Return the (X, Y) coordinate for the center point of the cell that contains the specified text.  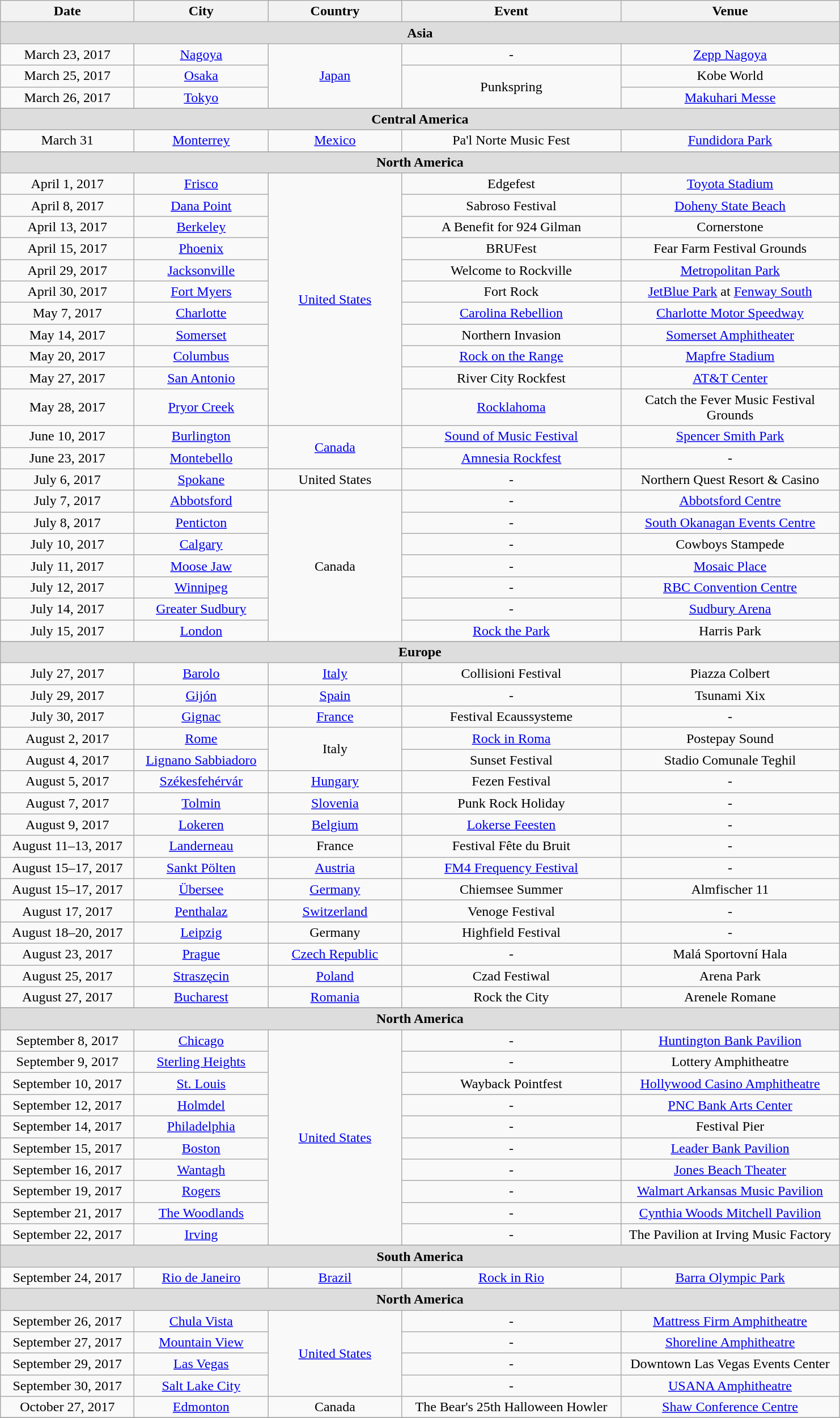
June 10, 2017 (67, 436)
Mattress Firm Amphitheatre (730, 1321)
Rock in Roma (511, 738)
Rome (201, 738)
Sunset Festival (511, 760)
Chiemsee Summer (511, 889)
Mexico (335, 141)
South Okanagan Events Centre (730, 523)
Székesfehérvár (201, 782)
Edmonton (201, 1407)
Cynthia Woods Mitchell Pavilion (730, 1213)
Gijón (201, 695)
Romania (335, 997)
July 10, 2017 (67, 544)
Piazza Colbert (730, 674)
May 20, 2017 (67, 356)
Dana Point (201, 205)
Amnesia Rockfest (511, 458)
Tokyo (201, 97)
Mapfre Stadium (730, 356)
Jacksonville (201, 270)
Walmart Arkansas Music Pavilion (730, 1191)
Czech Republic (335, 954)
Punk Rock Holiday (511, 803)
Switzerland (335, 911)
Fort Myers (201, 292)
Fezen Festival (511, 782)
July 8, 2017 (67, 523)
September 14, 2017 (67, 1127)
Venue (730, 11)
Rogers (201, 1191)
Poland (335, 975)
The Bear's 25th Halloween Howler (511, 1407)
Venoge Festival (511, 911)
July 11, 2017 (67, 566)
Charlotte Motor Speedway (730, 313)
St. Louis (201, 1084)
April 13, 2017 (67, 227)
Barra Olympic Park (730, 1277)
Wantagh (201, 1170)
PNC Bank Arts Center (730, 1105)
Wayback Pointfest (511, 1084)
Punkspring (511, 87)
Event (511, 11)
Festival Fête du Bruit (511, 846)
Sterling Heights (201, 1062)
Moose Jaw (201, 566)
River City Rockfest (511, 378)
San Antonio (201, 378)
Charlotte (201, 313)
Lottery Amphitheatre (730, 1062)
April 30, 2017 (67, 292)
Leipzig (201, 932)
March 25, 2017 (67, 76)
September 16, 2017 (67, 1170)
Carolina Rebellion (511, 313)
April 15, 2017 (67, 248)
September 22, 2017 (67, 1234)
Somerset Amphitheater (730, 335)
Arenele Romane (730, 997)
Czad Festiwal (511, 975)
June 23, 2017 (67, 458)
Sound of Music Festival (511, 436)
Makuhari Messe (730, 97)
Zepp Nagoya (730, 54)
Leader Bank Pavilion (730, 1148)
City (201, 11)
September 30, 2017 (67, 1386)
Osaka (201, 76)
Prague (201, 954)
Berkeley (201, 227)
Bucharest (201, 997)
July 30, 2017 (67, 717)
A Benefit for 924 Gilman (511, 227)
Somerset (201, 335)
Monterrey (201, 141)
Sabroso Festival (511, 205)
Jones Beach Theater (730, 1170)
JetBlue Park at Fenway South (730, 292)
Date (67, 11)
August 23, 2017 (67, 954)
July 7, 2017 (67, 501)
Northern Quest Resort & Casino (730, 479)
September 10, 2017 (67, 1084)
September 19, 2017 (67, 1191)
Salt Lake City (201, 1386)
August 25, 2017 (67, 975)
Abbotsford Centre (730, 501)
The Woodlands (201, 1213)
Asia (420, 33)
Mountain View (201, 1343)
Central America (420, 119)
Downtown Las Vegas Events Center (730, 1364)
Rio de Janeiro (201, 1277)
Lignano Sabbiadoro (201, 760)
Shaw Conference Centre (730, 1407)
Postepay Sound (730, 738)
Chicago (201, 1041)
Sankt Pölten (201, 868)
Fundidora Park (730, 141)
Penthalaz (201, 911)
July 15, 2017 (67, 631)
Chula Vista (201, 1321)
Rock the Park (511, 631)
Rocklahoma (511, 407)
August 17, 2017 (67, 911)
Malá Sportovní Hala (730, 954)
March 31 (67, 141)
September 24, 2017 (67, 1277)
September 21, 2017 (67, 1213)
Welcome to Rockville (511, 270)
Collisioni Festival (511, 674)
Country (335, 11)
Spencer Smith Park (730, 436)
South America (420, 1256)
Cowboys Stampede (730, 544)
Catch the Fever Music Festival Grounds (730, 407)
Shoreline Amphitheatre (730, 1343)
Stadio Comunale Teghil (730, 760)
Holmdel (201, 1105)
Toyota Stadium (730, 184)
July 14, 2017 (67, 609)
Europe (420, 652)
Metropolitan Park (730, 270)
Lokeren (201, 825)
RBC Convention Centre (730, 587)
Burlington (201, 436)
FM4 Frequency Festival (511, 868)
March 23, 2017 (67, 54)
Belgium (335, 825)
Winnipeg (201, 587)
Boston (201, 1148)
Austria (335, 868)
Hollywood Casino Amphitheatre (730, 1084)
Lokerse Feesten (511, 825)
Harris Park (730, 631)
Arena Park (730, 975)
Pryor Creek (201, 407)
Northern Invasion (511, 335)
Fear Farm Festival Grounds (730, 248)
Brazil (335, 1277)
August 9, 2017 (67, 825)
Pa'l Norte Music Fest (511, 141)
Montebello (201, 458)
May 14, 2017 (67, 335)
Las Vegas (201, 1364)
Übersee (201, 889)
September 26, 2017 (67, 1321)
August 18–20, 2017 (67, 932)
July 29, 2017 (67, 695)
Abbotsford (201, 501)
Japan (335, 76)
July 27, 2017 (67, 674)
Philadelphia (201, 1127)
Tsunami Xix (730, 695)
Fort Rock (511, 292)
Spain (335, 695)
Sudbury Arena (730, 609)
Rock the City (511, 997)
BRUFest (511, 248)
September 27, 2017 (67, 1343)
Spokane (201, 479)
Festival Ecaussysteme (511, 717)
March 26, 2017 (67, 97)
Barolo (201, 674)
August 4, 2017 (67, 760)
Huntington Bank Pavilion (730, 1041)
Irving (201, 1234)
Straszęcin (201, 975)
Calgary (201, 544)
August 11–13, 2017 (67, 846)
Mosaic Place (730, 566)
Festival Pier (730, 1127)
Kobe World (730, 76)
Gignac (201, 717)
USANA Amphitheatre (730, 1386)
May 27, 2017 (67, 378)
Columbus (201, 356)
April 29, 2017 (67, 270)
Hungary (335, 782)
Rock in Rio (511, 1277)
Landerneau (201, 846)
Highfield Festival (511, 932)
September 8, 2017 (67, 1041)
Phoenix (201, 248)
August 7, 2017 (67, 803)
July 6, 2017 (67, 479)
AT&T Center (730, 378)
May 28, 2017 (67, 407)
Slovenia (335, 803)
August 5, 2017 (67, 782)
August 27, 2017 (67, 997)
September 29, 2017 (67, 1364)
The Pavilion at Irving Music Factory (730, 1234)
Tolmin (201, 803)
Nagoya (201, 54)
Almfischer 11 (730, 889)
October 27, 2017 (67, 1407)
Penticton (201, 523)
September 12, 2017 (67, 1105)
September 15, 2017 (67, 1148)
London (201, 631)
Frisco (201, 184)
April 8, 2017 (67, 205)
September 9, 2017 (67, 1062)
April 1, 2017 (67, 184)
July 12, 2017 (67, 587)
August 2, 2017 (67, 738)
Greater Sudbury (201, 609)
Doheny State Beach (730, 205)
Edgefest (511, 184)
Rock on the Range (511, 356)
May 7, 2017 (67, 313)
Cornerstone (730, 227)
